Extract the (x, y) coordinate from the center of the cell holding the provided text.  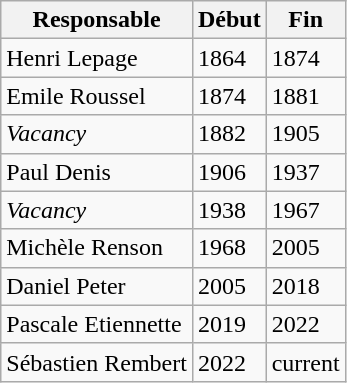
1937 (306, 172)
1882 (229, 134)
1905 (306, 134)
Fin (306, 20)
2019 (229, 324)
Michèle Renson (97, 248)
Daniel Peter (97, 286)
Henri Lepage (97, 58)
1938 (229, 210)
1968 (229, 248)
Pascale Etiennette (97, 324)
Sébastien Rembert (97, 362)
current (306, 362)
1881 (306, 96)
Début (229, 20)
2018 (306, 286)
Paul Denis (97, 172)
1906 (229, 172)
1864 (229, 58)
1967 (306, 210)
Emile Roussel (97, 96)
Responsable (97, 20)
